Identify which cell holds the provided text, then report its [x, y] central coordinate. 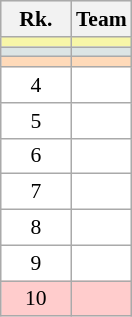
10 [36, 299]
8 [36, 228]
6 [36, 156]
5 [36, 121]
4 [36, 85]
9 [36, 263]
Team [102, 19]
7 [36, 192]
Rk. [36, 19]
